Provide the [x, y] coordinate of the cell's center where the given text is located.  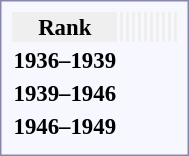
Rank [65, 27]
1946–1949 [65, 126]
1936–1939 [65, 60]
1939–1946 [65, 93]
